Return (x, y) of the center of cell containing provided text 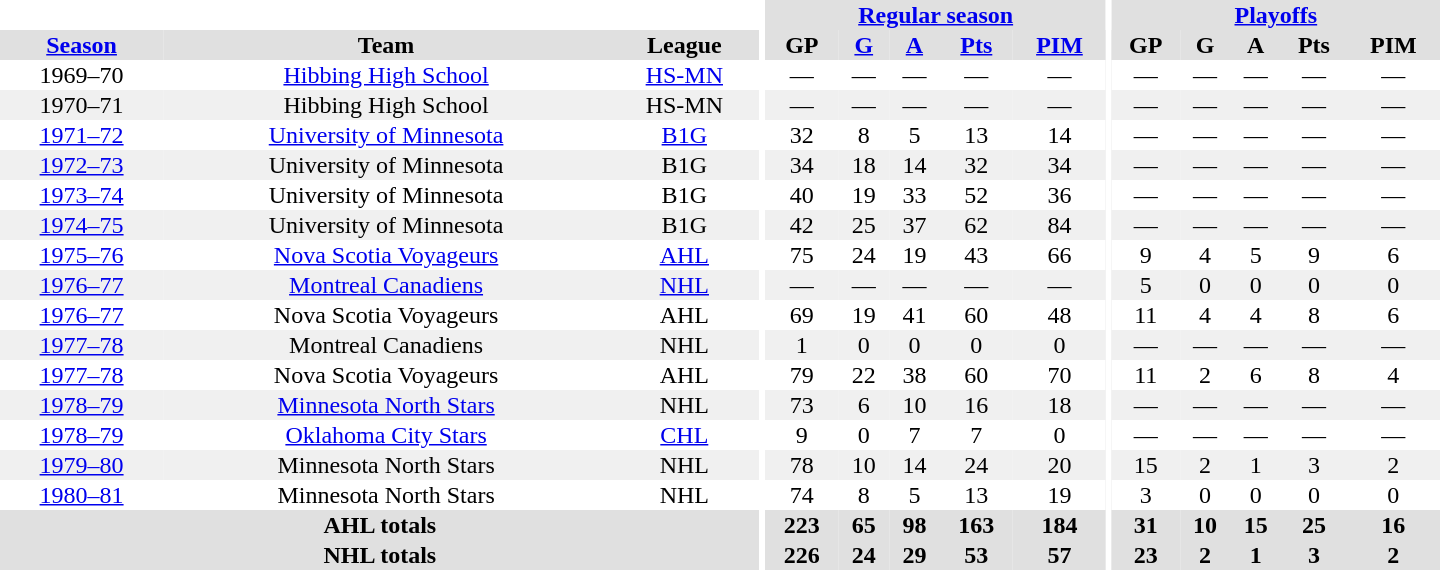
70 (1060, 375)
74 (802, 495)
79 (802, 375)
65 (864, 525)
33 (914, 195)
1971–72 (82, 135)
69 (802, 315)
62 (976, 225)
52 (976, 195)
1973–74 (82, 195)
Team (386, 45)
75 (802, 255)
1980–81 (82, 495)
1972–73 (82, 165)
48 (1060, 315)
League (684, 45)
NHL totals (380, 555)
1969–70 (82, 75)
29 (914, 555)
Playoffs (1276, 15)
AHL totals (380, 525)
84 (1060, 225)
53 (976, 555)
223 (802, 525)
22 (864, 375)
1979–80 (82, 465)
31 (1146, 525)
Oklahoma City Stars (386, 435)
42 (802, 225)
1970–71 (82, 105)
57 (1060, 555)
78 (802, 465)
163 (976, 525)
98 (914, 525)
184 (1060, 525)
226 (802, 555)
41 (914, 315)
1974–75 (82, 225)
38 (914, 375)
43 (976, 255)
CHL (684, 435)
1975–76 (82, 255)
37 (914, 225)
Season (82, 45)
23 (1146, 555)
20 (1060, 465)
36 (1060, 195)
Regular season (936, 15)
40 (802, 195)
73 (802, 405)
66 (1060, 255)
